Extract the (X, Y) coordinate from the center of the cell holding the provided text.  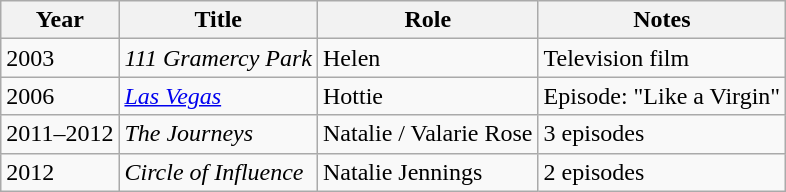
Television film (662, 58)
Notes (662, 20)
3 episodes (662, 134)
2003 (60, 58)
2006 (60, 96)
2012 (60, 172)
2011–2012 (60, 134)
2 episodes (662, 172)
Las Vegas (218, 96)
Hottie (428, 96)
Year (60, 20)
111 Gramercy Park (218, 58)
Helen (428, 58)
Natalie / Valarie Rose (428, 134)
Circle of Influence (218, 172)
The Journeys (218, 134)
Natalie Jennings (428, 172)
Episode: "Like a Virgin" (662, 96)
Role (428, 20)
Title (218, 20)
